Search for the cell housing the specified text and yield its (X, Y) center coordinate. 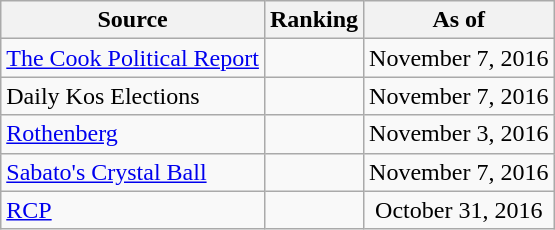
Rothenberg (133, 134)
The Cook Political Report (133, 58)
Daily Kos Elections (133, 96)
Sabato's Crystal Ball (133, 172)
RCP (133, 210)
As of (459, 20)
October 31, 2016 (459, 210)
Ranking (314, 20)
Source (133, 20)
November 3, 2016 (459, 134)
